Identify which cell holds the provided text, then report its [x, y] central coordinate. 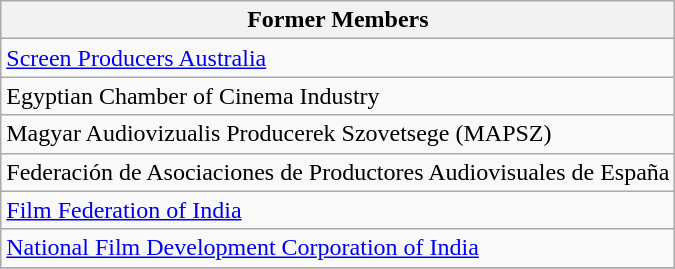
Film Federation of India [338, 210]
Magyar Audiovizualis Producerek Szovetsege (MAPSZ) [338, 134]
Federación de Asociaciones de Productores Audiovisuales de España [338, 172]
Screen Producers Australia [338, 58]
Former Members [338, 20]
Egyptian Chamber of Cinema Industry [338, 96]
National Film Development Corporation of India [338, 248]
